Scan for the cell matching the given text and deliver its (x, y) coordinate at center. 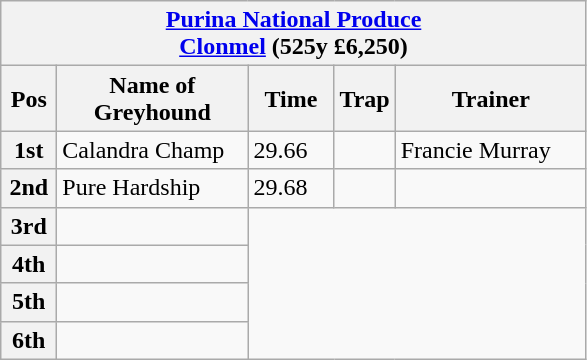
Purina National Produce Clonmel (525y £6,250) (294, 34)
Trap (364, 98)
Time (291, 98)
Francie Murray (490, 150)
4th (29, 264)
29.68 (291, 188)
Name of Greyhound (152, 98)
Pure Hardship (152, 188)
2nd (29, 188)
Trainer (490, 98)
Pos (29, 98)
29.66 (291, 150)
5th (29, 302)
1st (29, 150)
6th (29, 340)
3rd (29, 226)
Calandra Champ (152, 150)
